Detect which cell encompasses the target text, then output its (X, Y) center coordinate. 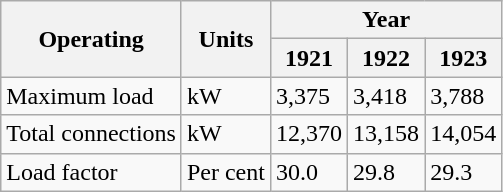
Units (226, 39)
30.0 (308, 172)
Per cent (226, 172)
14,054 (464, 134)
Year (386, 20)
Total connections (92, 134)
29.3 (464, 172)
13,158 (386, 134)
12,370 (308, 134)
3,788 (464, 96)
Maximum load (92, 96)
Operating (92, 39)
1923 (464, 58)
3,418 (386, 96)
Load factor (92, 172)
29.8 (386, 172)
3,375 (308, 96)
1922 (386, 58)
1921 (308, 58)
